Output the [X, Y] coordinate of the center of the cell containing the given text.  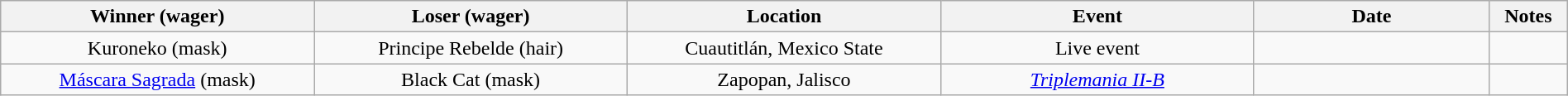
Principe Rebelde (hair) [471, 48]
Winner (wager) [157, 17]
Kuroneko (mask) [157, 48]
Loser (wager) [471, 17]
Date [1371, 17]
Máscara Sagrada (mask) [157, 79]
Zapopan, Jalisco [784, 79]
Cuautitlán, Mexico State [784, 48]
Black Cat (mask) [471, 79]
Notes [1528, 17]
Event [1097, 17]
Live event [1097, 48]
Location [784, 17]
Triplemania II-B [1097, 79]
